Determine the [X, Y] coordinate at the center of the cell enclosing the given text.  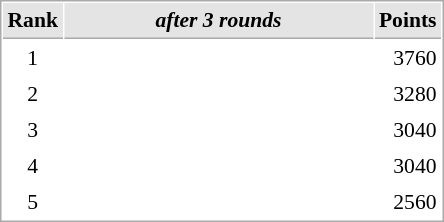
after 3 rounds [218, 21]
3 [32, 129]
5 [32, 201]
Rank [32, 21]
1 [32, 57]
Points [408, 21]
2 [32, 93]
3280 [408, 93]
3760 [408, 57]
2560 [408, 201]
4 [32, 165]
